Locate the cell with the specified text and output its [X, Y] center coordinate. 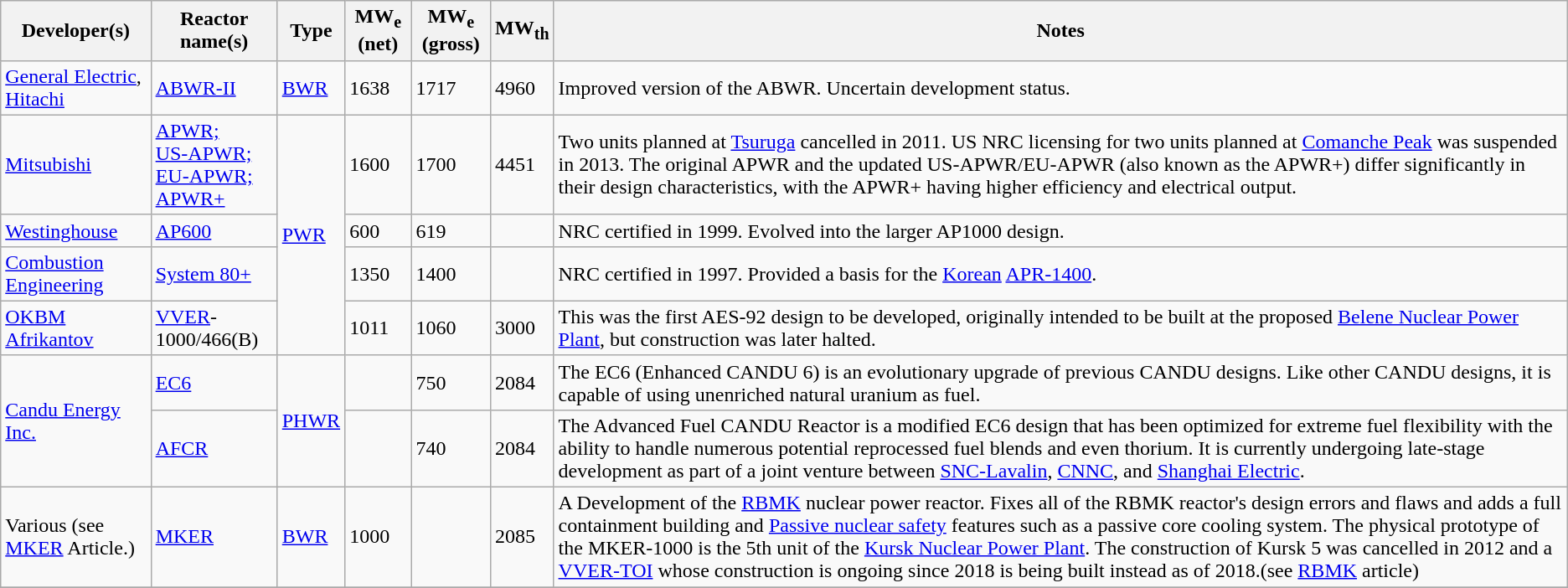
Reactor name(s) [214, 30]
750 [451, 382]
1060 [451, 328]
1011 [379, 328]
AFCR [214, 448]
MWe (gross) [451, 30]
Various (see MKER Article.) [75, 538]
Developer(s) [75, 30]
General Electric, Hitachi [75, 87]
Candu Energy Inc. [75, 420]
1350 [379, 273]
619 [451, 230]
Type [311, 30]
Mitsubishi [75, 164]
Notes [1060, 30]
Improved version of the ABWR. Uncertain development status. [1060, 87]
MWth [523, 30]
MWe (net) [379, 30]
1700 [451, 164]
4960 [523, 87]
3000 [523, 328]
1600 [379, 164]
Westinghouse [75, 230]
600 [379, 230]
2085 [523, 538]
EC6 [214, 382]
740 [451, 448]
APWR;US-APWR;EU-APWR;APWR+ [214, 164]
AP600 [214, 230]
4451 [523, 164]
1400 [451, 273]
VVER-1000/466(B) [214, 328]
OKBM Afrikantov [75, 328]
System 80+ [214, 273]
1000 [379, 538]
Combustion Engineering [75, 273]
NRC certified in 1999. Evolved into the larger AP1000 design. [1060, 230]
PWR [311, 235]
MKER [214, 538]
1717 [451, 87]
NRC certified in 1997. Provided a basis for the Korean APR-1400. [1060, 273]
PHWR [311, 420]
1638 [379, 87]
ABWR-II [214, 87]
